Scan for the cell matching the given text and deliver its (x, y) coordinate at center. 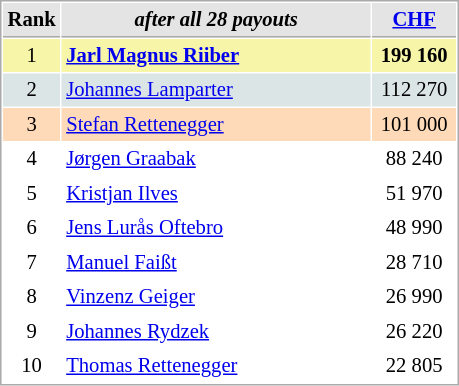
10 (32, 366)
Stefan Rettenegger (216, 124)
101 000 (414, 124)
4 (32, 158)
Vinzenz Geiger (216, 296)
48 990 (414, 228)
26 990 (414, 296)
26 220 (414, 332)
Johannes Rydzek (216, 332)
112 270 (414, 90)
28 710 (414, 262)
Thomas Rettenegger (216, 366)
Johannes Lamparter (216, 90)
9 (32, 332)
5 (32, 194)
Jarl Magnus Riiber (216, 56)
3 (32, 124)
199 160 (414, 56)
2 (32, 90)
CHF (414, 20)
22 805 (414, 366)
Jens Lurås Oftebro (216, 228)
7 (32, 262)
1 (32, 56)
8 (32, 296)
Jørgen Graabak (216, 158)
51 970 (414, 194)
6 (32, 228)
after all 28 payouts (216, 20)
88 240 (414, 158)
Kristjan Ilves (216, 194)
Rank (32, 20)
Manuel Faißt (216, 262)
